From the cell containing the given text, extract its center point as (X, Y) coordinate. 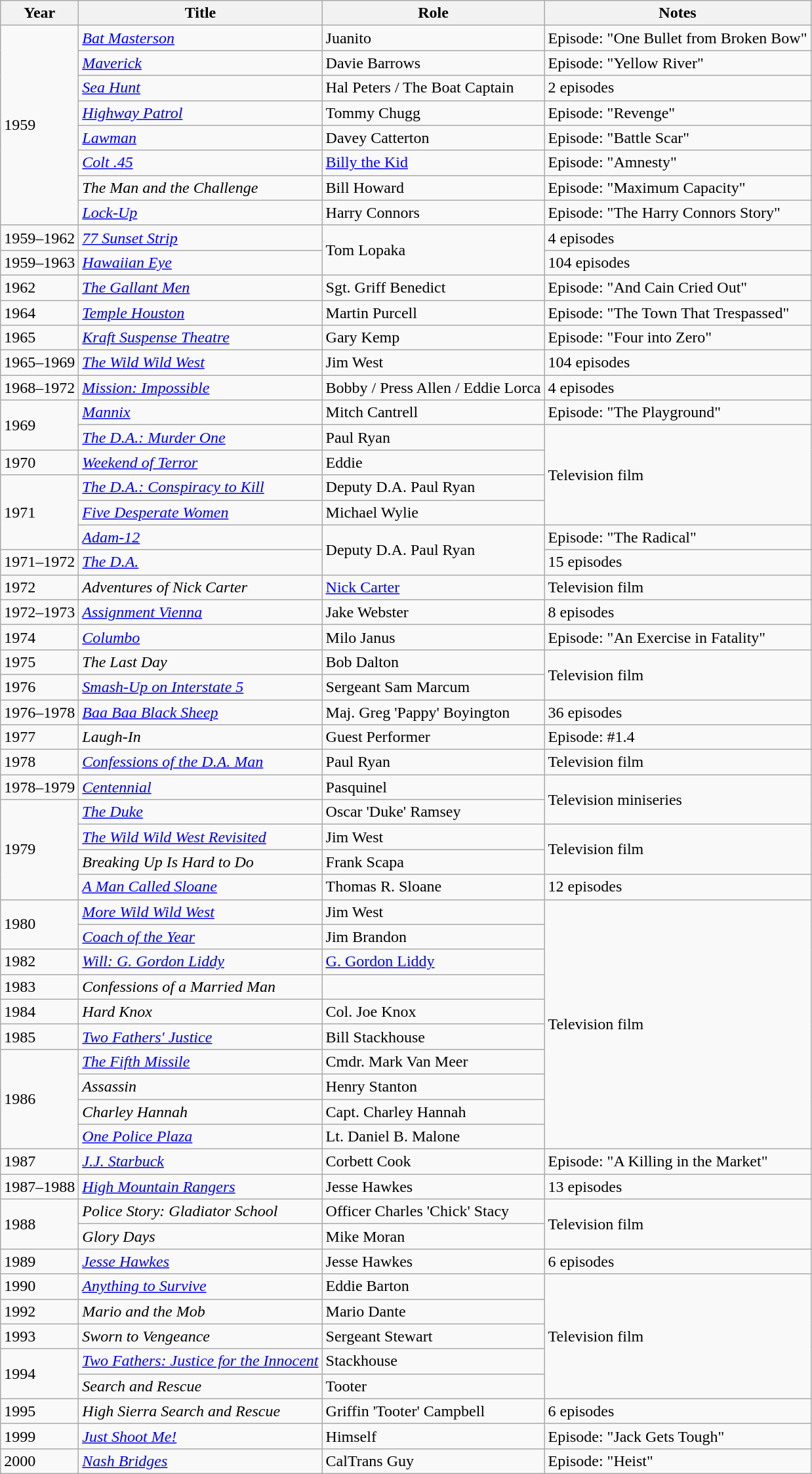
77 Sunset Strip (201, 237)
1971 (39, 512)
Baa Baa Black Sheep (201, 712)
Title (201, 13)
Milo Janus (433, 637)
Episode: "The Radical" (678, 537)
1993 (39, 1336)
Episode: #1.4 (678, 737)
Mitch Cantrell (433, 413)
Adventures of Nick Carter (201, 587)
1976 (39, 687)
Episode: "Revenge" (678, 113)
Tommy Chugg (433, 113)
Guest Performer (433, 737)
Henry Stanton (433, 1086)
Davey Catterton (433, 138)
1962 (39, 287)
Hawaiian Eye (201, 262)
1987–1988 (39, 1187)
1999 (39, 1436)
Col. Joe Knox (433, 1012)
1971–1972 (39, 562)
Tooter (433, 1386)
Gary Kemp (433, 338)
Centennial (201, 787)
Maverick (201, 63)
1995 (39, 1411)
1974 (39, 637)
Television miniseries (678, 800)
Episode: "An Exercise in Fatality" (678, 637)
1968–1972 (39, 388)
1965 (39, 338)
1972 (39, 587)
1992 (39, 1311)
Assignment Vienna (201, 612)
Oscar 'Duke' Ramsey (433, 812)
Himself (433, 1436)
J.J. Starbuck (201, 1162)
Mannix (201, 413)
Sergeant Stewart (433, 1336)
High Sierra Search and Rescue (201, 1411)
2 episodes (678, 88)
36 episodes (678, 712)
1980 (39, 924)
Breaking Up Is Hard to Do (201, 862)
1959 (39, 125)
Confessions of a Married Man (201, 987)
Lawman (201, 138)
Columbo (201, 637)
Just Shoot Me! (201, 1436)
The Fifth Missile (201, 1061)
Michael Wylie (433, 512)
The Man and the Challenge (201, 188)
Thomas R. Sloane (433, 887)
1978–1979 (39, 787)
Episode: "The Playground" (678, 413)
Episode: "Jack Gets Tough" (678, 1436)
Bat Masterson (201, 38)
Cmdr. Mark Van Meer (433, 1061)
1984 (39, 1012)
1976–1978 (39, 712)
Weekend of Terror (201, 462)
Notes (678, 13)
The D.A.: Murder One (201, 438)
Confessions of the D.A. Man (201, 762)
1959–1963 (39, 262)
Temple Houston (201, 313)
Sergeant Sam Marcum (433, 687)
1985 (39, 1036)
Lt. Daniel B. Malone (433, 1137)
The Wild Wild West Revisited (201, 837)
1982 (39, 962)
Sgt. Griff Benedict (433, 287)
Davie Barrows (433, 63)
Highway Patrol (201, 113)
Frank Scapa (433, 862)
Corbett Cook (433, 1162)
1965–1969 (39, 363)
Colt .45 (201, 163)
2000 (39, 1461)
Will: G. Gordon Liddy (201, 962)
The D.A. (201, 562)
1964 (39, 313)
Episode: "A Killing in the Market" (678, 1162)
The D.A.: Conspiracy to Kill (201, 487)
Police Story: Gladiator School (201, 1212)
Charley Hannah (201, 1112)
Pasquinel (433, 787)
Nick Carter (433, 587)
Bill Howard (433, 188)
Martin Purcell (433, 313)
Bill Stackhouse (433, 1036)
Laugh-In (201, 737)
The Gallant Men (201, 287)
Episode: "One Bullet from Broken Bow" (678, 38)
Kraft Suspense Theatre (201, 338)
Bob Dalton (433, 662)
Anything to Survive (201, 1286)
Sworn to Vengeance (201, 1336)
Nash Bridges (201, 1461)
Lock-Up (201, 213)
8 episodes (678, 612)
Episode: "Four into Zero" (678, 338)
Episode: "Maximum Capacity" (678, 188)
Assassin (201, 1086)
Episode: "The Harry Connors Story" (678, 213)
Mario and the Mob (201, 1311)
Mission: Impossible (201, 388)
Two Fathers: Justice for the Innocent (201, 1361)
Year (39, 13)
Bobby / Press Allen / Eddie Lorca (433, 388)
One Police Plaza (201, 1137)
The Duke (201, 812)
Episode: "Heist" (678, 1461)
Stackhouse (433, 1361)
G. Gordon Liddy (433, 962)
Five Desperate Women (201, 512)
Juanito (433, 38)
Jake Webster (433, 612)
Capt. Charley Hannah (433, 1112)
1994 (39, 1374)
1983 (39, 987)
Two Fathers' Justice (201, 1036)
Eddie Barton (433, 1286)
12 episodes (678, 887)
1979 (39, 850)
1977 (39, 737)
Role (433, 13)
Hal Peters / The Boat Captain (433, 88)
Officer Charles 'Chick' Stacy (433, 1212)
Jim Brandon (433, 937)
Coach of the Year (201, 937)
Maj. Greg 'Pappy' Boyington (433, 712)
1959–1962 (39, 237)
1989 (39, 1261)
Glory Days (201, 1237)
Tom Lopaka (433, 250)
Episode: "Battle Scar" (678, 138)
Search and Rescue (201, 1386)
1972–1973 (39, 612)
Griffin 'Tooter' Campbell (433, 1411)
1990 (39, 1286)
15 episodes (678, 562)
1988 (39, 1224)
1986 (39, 1099)
1978 (39, 762)
Episode: "Amnesty" (678, 163)
Episode: "The Town That Trespassed" (678, 313)
The Wild Wild West (201, 363)
Episode: "Yellow River" (678, 63)
Episode: "And Cain Cried Out" (678, 287)
1970 (39, 462)
Eddie (433, 462)
Billy the Kid (433, 163)
Hard Knox (201, 1012)
1969 (39, 425)
A Man Called Sloane (201, 887)
Sea Hunt (201, 88)
High Mountain Rangers (201, 1187)
Smash-Up on Interstate 5 (201, 687)
1987 (39, 1162)
1975 (39, 662)
13 episodes (678, 1187)
Mario Dante (433, 1311)
The Last Day (201, 662)
More Wild Wild West (201, 912)
Mike Moran (433, 1237)
Harry Connors (433, 213)
CalTrans Guy (433, 1461)
Adam-12 (201, 537)
